Determine the [x, y] coordinate at the center of the cell enclosing the given text.  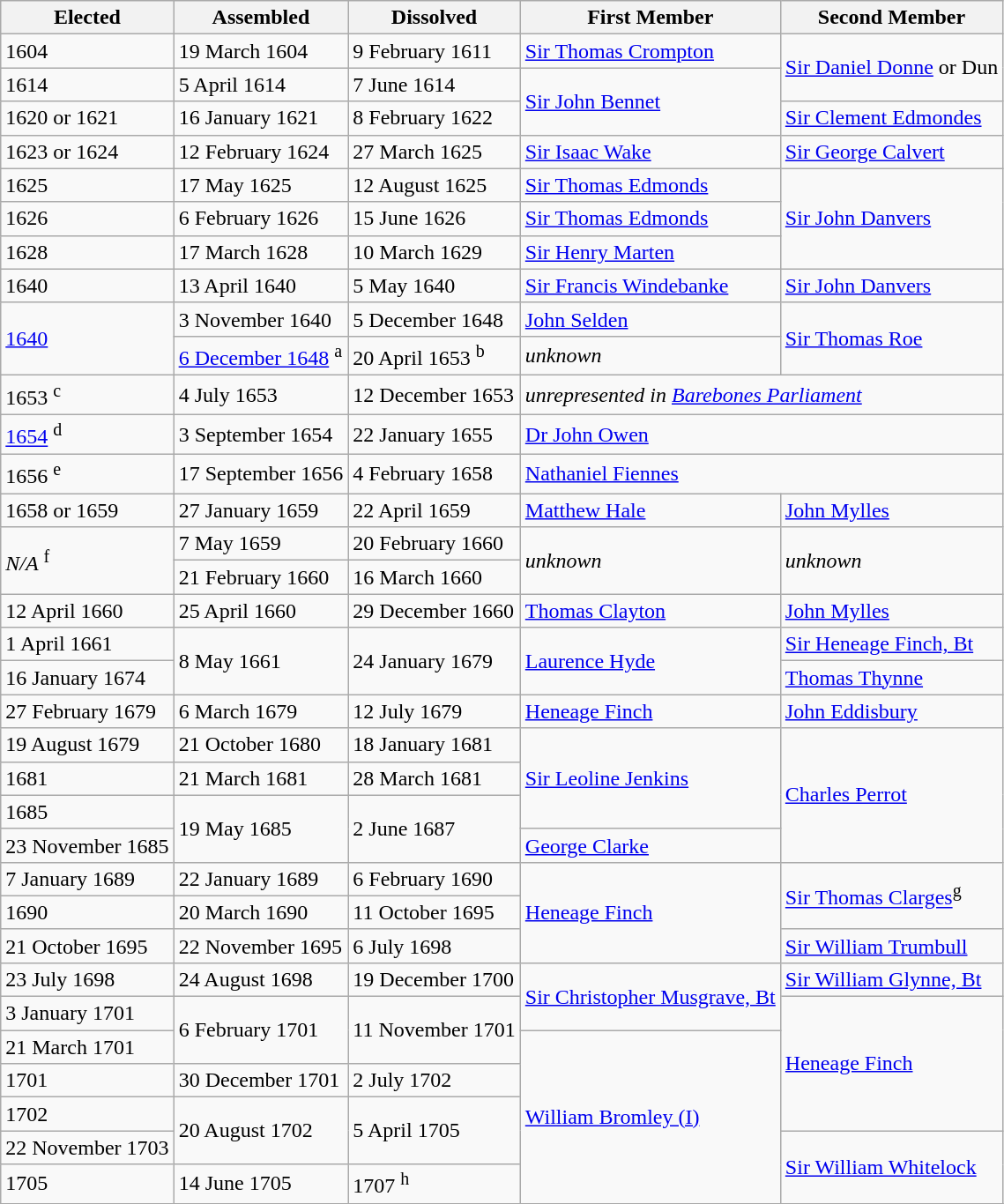
7 June 1614 [434, 85]
Sir Thomas Crompton [651, 51]
1626 [87, 219]
25 April 1660 [261, 611]
23 July 1698 [87, 979]
5 April 1705 [434, 1131]
Sir William Glynne, Bt [891, 979]
3 January 1701 [87, 1014]
1653 c [87, 395]
1685 [87, 812]
5 April 1614 [261, 85]
Laurence Hyde [651, 661]
Dr John Owen [762, 434]
27 January 1659 [261, 510]
7 January 1689 [87, 879]
21 March 1701 [87, 1047]
Sir Leoline Jenkins [651, 778]
3 November 1640 [261, 319]
Sir Francis Windebanke [651, 286]
8 February 1622 [434, 118]
1604 [87, 51]
Thomas Thynne [891, 678]
21 March 1681 [261, 778]
1707 h [434, 1185]
6 February 1690 [434, 879]
Sir George Calvert [891, 152]
Sir Daniel Donne or Dun [891, 68]
1701 [87, 1081]
17 May 1625 [261, 185]
17 September 1656 [261, 474]
Sir Henry Marten [651, 252]
Sir Clement Edmondes [891, 118]
1 April 1661 [87, 644]
7 May 1659 [261, 544]
Elected [87, 18]
N/A f [87, 561]
Assembled [261, 18]
5 December 1648 [434, 319]
1654 d [87, 434]
20 August 1702 [261, 1131]
24 August 1698 [261, 979]
Sir Heneage Finch, Bt [891, 644]
8 May 1661 [261, 661]
19 December 1700 [434, 979]
19 March 1604 [261, 51]
6 March 1679 [261, 711]
22 November 1703 [87, 1148]
1620 or 1621 [87, 118]
12 December 1653 [434, 395]
21 October 1680 [261, 745]
Matthew Hale [651, 510]
John Selden [651, 319]
12 April 1660 [87, 611]
22 January 1655 [434, 434]
12 July 1679 [434, 711]
11 November 1701 [434, 1030]
12 August 1625 [434, 185]
5 May 1640 [434, 286]
Sir Thomas Clargesg [891, 896]
1702 [87, 1114]
Sir John Bennet [651, 101]
6 February 1701 [261, 1030]
16 January 1674 [87, 678]
unrepresented in Barebones Parliament [762, 395]
1681 [87, 778]
13 April 1640 [261, 286]
John Eddisbury [891, 711]
9 February 1611 [434, 51]
24 January 1679 [434, 661]
Thomas Clayton [651, 611]
17 March 1628 [261, 252]
Sir Thomas Roe [891, 338]
29 December 1660 [434, 611]
19 August 1679 [87, 745]
1614 [87, 85]
George Clarke [651, 845]
22 January 1689 [261, 879]
1690 [87, 912]
Nathaniel Fiennes [762, 474]
6 December 1648 a [261, 356]
4 February 1658 [434, 474]
1705 [87, 1185]
2 June 1687 [434, 829]
2 July 1702 [434, 1081]
15 June 1626 [434, 219]
27 March 1625 [434, 152]
10 March 1629 [434, 252]
11 October 1695 [434, 912]
Sir Isaac Wake [651, 152]
20 April 1653 b [434, 356]
18 January 1681 [434, 745]
22 November 1695 [261, 946]
30 December 1701 [261, 1081]
6 July 1698 [434, 946]
20 March 1690 [261, 912]
1656 e [87, 474]
16 March 1660 [434, 577]
21 October 1695 [87, 946]
1625 [87, 185]
1623 or 1624 [87, 152]
3 September 1654 [261, 434]
16 January 1621 [261, 118]
19 May 1685 [261, 829]
21 February 1660 [261, 577]
14 June 1705 [261, 1185]
4 July 1653 [261, 395]
22 April 1659 [434, 510]
Sir William Whitelock [891, 1167]
Charles Perrot [891, 795]
23 November 1685 [87, 845]
6 February 1626 [261, 219]
Dissolved [434, 18]
28 March 1681 [434, 778]
First Member [651, 18]
Second Member [891, 18]
27 February 1679 [87, 711]
Sir William Trumbull [891, 946]
20 February 1660 [434, 544]
Sir Christopher Musgrave, Bt [651, 996]
12 February 1624 [261, 152]
William Bromley (I) [651, 1118]
1658 or 1659 [87, 510]
1628 [87, 252]
